Extract the (x, y) coordinate from the center of the cell holding the provided text.  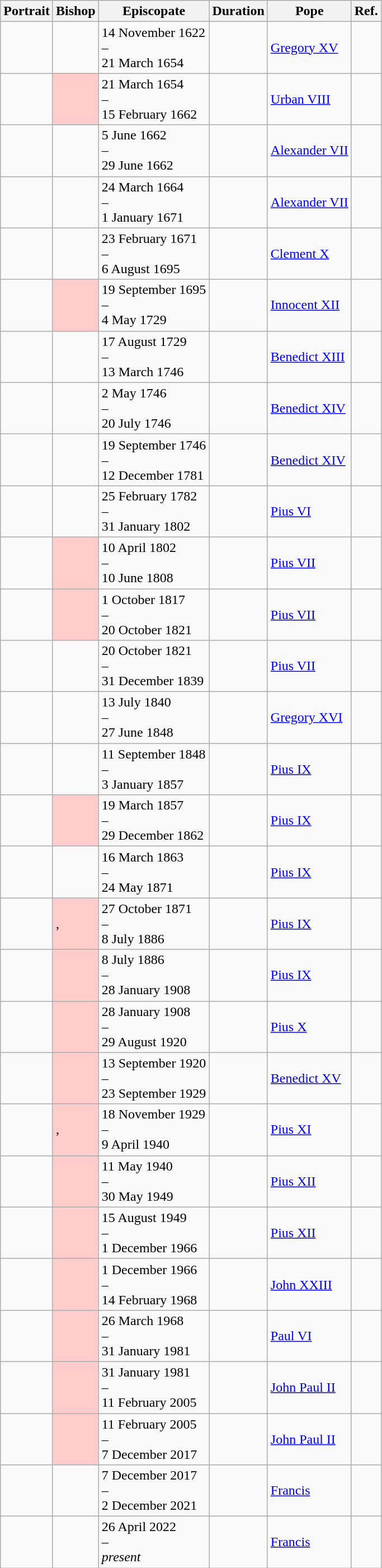
26 March 1968–31 January 1981 (154, 1336)
Urban VIII (309, 99)
Benedict XIII (309, 357)
Gregory XV (309, 48)
11 February 2005–7 December 2017 (154, 1439)
14 November 1622–21 March 1654 (154, 48)
Pius XI (309, 1130)
19 September 1746–12 December 1781 (154, 460)
11 May 1940–30 May 1949 (154, 1181)
19 September 1695–4 May 1729 (154, 305)
17 August 1729–13 March 1746 (154, 357)
11 September 1848–3 January 1857 (154, 769)
20 October 1821–31 December 1839 (154, 666)
Pope (309, 11)
Paul VI (309, 1336)
Innocent XII (309, 305)
13 July 1840–27 June 1848 (154, 718)
19 March 1857–29 December 1862 (154, 821)
Pius VI (309, 511)
10 April 1802–10 June 1808 (154, 563)
25 February 1782–31 January 1802 (154, 511)
Gregory XVI (309, 718)
Duration (238, 11)
Ref. (366, 11)
7 December 2017–2 December 2021 (154, 1491)
21 March 1654–15 February 1662 (154, 99)
Benedict XV (309, 1078)
8 July 1886–28 January 1908 (154, 975)
27 October 1871–8 July 1886 (154, 924)
13 September 1920–23 September 1929 (154, 1078)
1 December 1966–14 February 1968 (154, 1284)
Clement X (309, 254)
John XXIII (309, 1284)
Portrait (27, 11)
Episcopate (154, 11)
18 November 1929–9 April 1940 (154, 1130)
26 April 2022–present (154, 1542)
1 October 1817–20 October 1821 (154, 615)
2 May 1746–20 July 1746 (154, 408)
Pius X (309, 1027)
31 January 1981–11 February 2005 (154, 1387)
28 January 1908–29 August 1920 (154, 1027)
24 March 1664–1 January 1671 (154, 202)
16 March 1863–24 May 1871 (154, 872)
23 February 1671–6 August 1695 (154, 254)
15 August 1949–1 December 1966 (154, 1233)
Bishop (76, 11)
5 June 1662–29 June 1662 (154, 151)
